Determine the [x, y] coordinate at the center of the cell enclosing the given text.  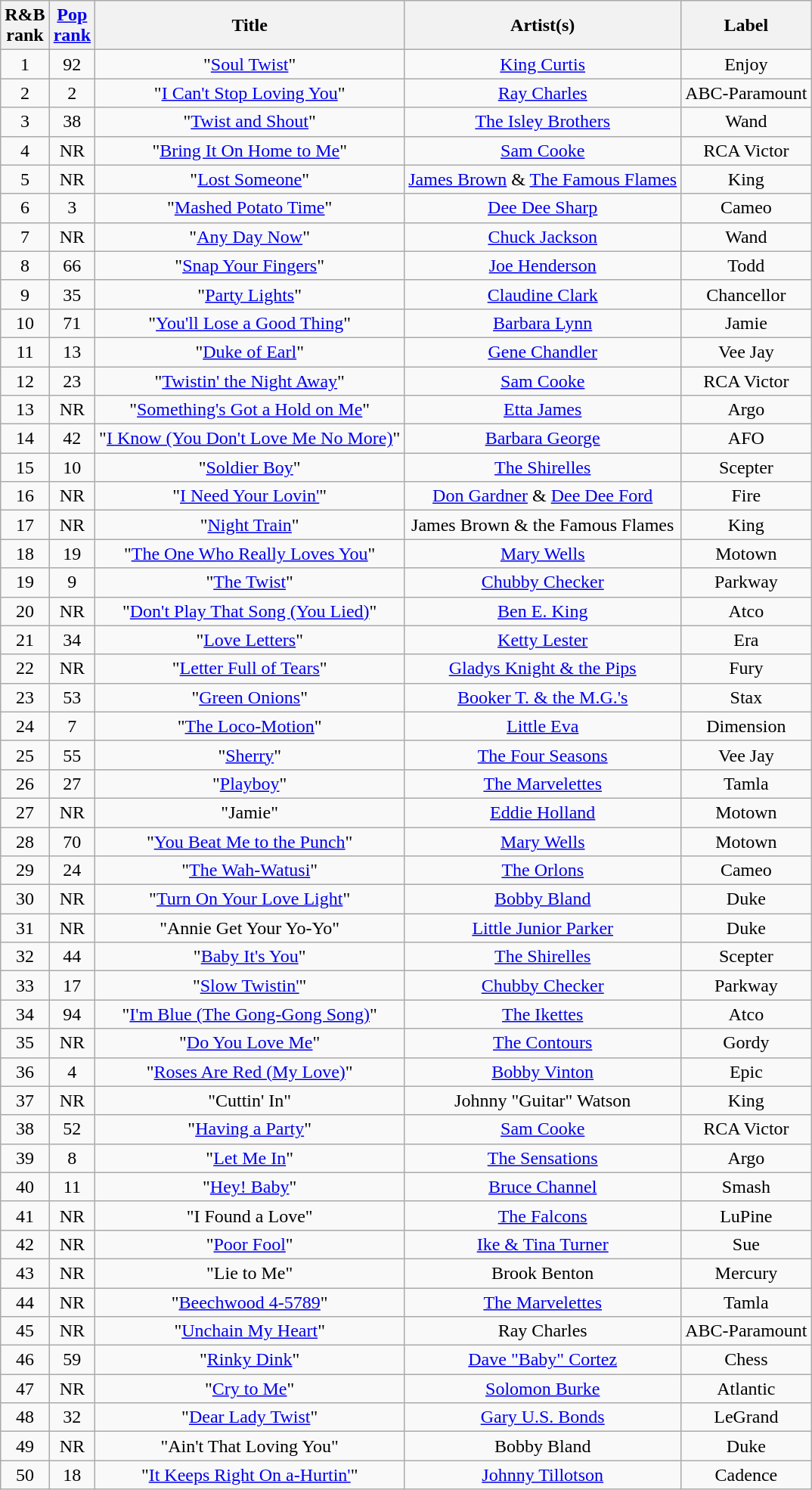
48 [25, 1417]
94 [72, 1014]
Label [746, 26]
Gordy [746, 1043]
22 [25, 669]
Chancellor [746, 294]
"I'm Blue (The Gong-Gong Song)" [249, 1014]
"You'll Lose a Good Thing" [249, 323]
Solomon Burke [543, 1389]
Dee Dee Sharp [543, 208]
Claudine Clark [543, 294]
"Hey! Baby" [249, 1187]
"Dear Lady Twist" [249, 1417]
Chess [746, 1360]
"Snap Your Fingers" [249, 265]
"Unchain My Heart" [249, 1331]
52 [72, 1129]
"The Wah-Watusi" [249, 871]
Gene Chandler [543, 352]
Little Eva [543, 726]
AFO [746, 439]
Dimension [746, 726]
The Contours [543, 1043]
29 [25, 871]
"I Know (You Don't Love Me No More)" [249, 439]
"Duke of Earl" [249, 352]
"Beechwood 4-5789" [249, 1302]
Title [249, 26]
50 [25, 1475]
"Cry to Me" [249, 1389]
"Green Onions" [249, 697]
Eddie Holland [543, 812]
"The Loco-Motion" [249, 726]
Dave "Baby" Cortez [543, 1360]
Johnny Tillotson [543, 1475]
Fire [746, 496]
Barbara Lynn [543, 323]
Ben E. King [543, 611]
"Cuttin' In" [249, 1100]
Mercury [746, 1273]
Bruce Channel [543, 1187]
"Bring It On Home to Me" [249, 151]
45 [25, 1331]
"Ain't That Loving You" [249, 1446]
Todd [746, 265]
R&Brank [25, 26]
1 [25, 64]
"Mashed Potato Time" [249, 208]
Brook Benton [543, 1273]
Smash [746, 1187]
The Sensations [543, 1158]
59 [72, 1360]
"Lie to Me" [249, 1273]
LuPine [746, 1215]
70 [72, 842]
"Sherry" [249, 755]
"Something's Got a Hold on Me" [249, 410]
Gary U.S. Bonds [543, 1417]
"Any Day Now" [249, 237]
The Four Seasons [543, 755]
Artist(s) [543, 26]
Poprank [72, 26]
"Annie Get Your Yo-Yo" [249, 928]
"You Beat Me to the Punch" [249, 842]
Little Junior Parker [543, 928]
Fury [746, 669]
Booker T. & the M.G.'s [543, 697]
37 [25, 1100]
43 [25, 1273]
36 [25, 1072]
"The One Who Really Loves You" [249, 554]
26 [25, 784]
"Don't Play That Song (You Lied)" [249, 611]
James Brown & the Famous Flames [543, 525]
Ketty Lester [543, 640]
"I Found a Love" [249, 1215]
Chuck Jackson [543, 237]
15 [25, 467]
"I Can't Stop Loving You" [249, 93]
55 [72, 755]
25 [25, 755]
Stax [746, 697]
Etta James [543, 410]
"Poor Fool" [249, 1244]
Barbara George [543, 439]
Enjoy [746, 64]
"Soul Twist" [249, 64]
Cadence [746, 1475]
Gladys Knight & the Pips [543, 669]
"Turn On Your Love Light" [249, 899]
5 [25, 179]
"Playboy" [249, 784]
Joe Henderson [543, 265]
92 [72, 64]
"Roses Are Red (My Love)" [249, 1072]
"I Need Your Lovin'" [249, 496]
33 [25, 986]
"Let Me In" [249, 1158]
46 [25, 1360]
14 [25, 439]
The Ikettes [543, 1014]
The Isley Brothers [543, 122]
"Lost Someone" [249, 179]
"Twistin' the Night Away" [249, 380]
71 [72, 323]
King Curtis [543, 64]
"Love Letters" [249, 640]
Ike & Tina Turner [543, 1244]
"It Keeps Right On a-Hurtin'" [249, 1475]
28 [25, 842]
21 [25, 640]
"Slow Twistin'" [249, 986]
Epic [746, 1072]
"Jamie" [249, 812]
Bobby Vinton [543, 1072]
"Night Train" [249, 525]
"Twist and Shout" [249, 122]
16 [25, 496]
The Falcons [543, 1215]
"Soldier Boy" [249, 467]
6 [25, 208]
66 [72, 265]
The Orlons [543, 871]
"Baby It's You" [249, 957]
Don Gardner & Dee Dee Ford [543, 496]
"Having a Party" [249, 1129]
40 [25, 1187]
"The Twist" [249, 582]
Atlantic [746, 1389]
41 [25, 1215]
James Brown & The Famous Flames [543, 179]
Johnny "Guitar" Watson [543, 1100]
"Do You Love Me" [249, 1043]
12 [25, 380]
53 [72, 697]
31 [25, 928]
"Letter Full of Tears" [249, 669]
49 [25, 1446]
39 [25, 1158]
"Rinky Dink" [249, 1360]
47 [25, 1389]
LeGrand [746, 1417]
30 [25, 899]
Sue [746, 1244]
20 [25, 611]
Era [746, 640]
Jamie [746, 323]
"Party Lights" [249, 294]
